Determine the [x, y] coordinate at the center of the cell enclosing the given text.  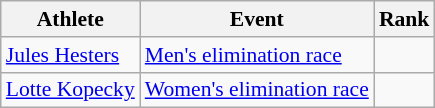
Rank [404, 19]
Lotte Kopecky [70, 90]
Jules Hesters [70, 55]
Men's elimination race [257, 55]
Event [257, 19]
Athlete [70, 19]
Women's elimination race [257, 90]
